Search for the cell housing the specified text and yield its (x, y) center coordinate. 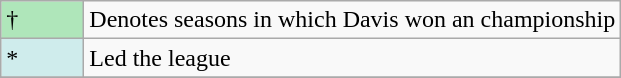
* (42, 58)
Denotes seasons in which Davis won an championship (352, 20)
† (42, 20)
Led the league (352, 58)
